Identify which cell holds the provided text, then report its (x, y) central coordinate. 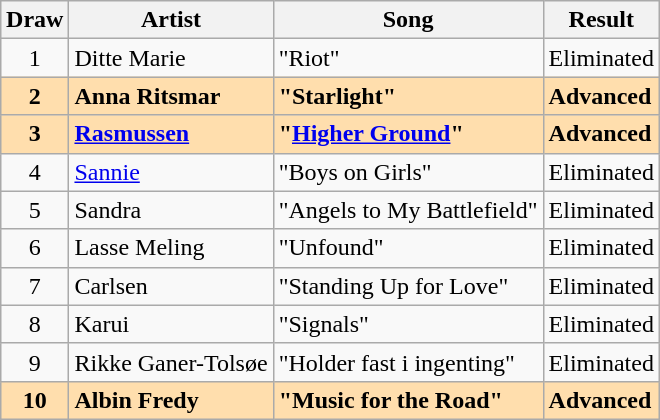
"Standing Up for Love" (408, 286)
9 (35, 362)
"Riot" (408, 58)
Albin Fredy (171, 400)
Song (408, 20)
Sannie (171, 172)
"Angels to My Battlefield" (408, 210)
Artist (171, 20)
Rikke Ganer-Tolsøe (171, 362)
5 (35, 210)
Carlsen (171, 286)
1 (35, 58)
Rasmussen (171, 134)
Anna Ritsmar (171, 96)
6 (35, 248)
Result (601, 20)
3 (35, 134)
"Boys on Girls" (408, 172)
"Music for the Road" (408, 400)
"Holder fast i ingenting" (408, 362)
"Starlight" (408, 96)
4 (35, 172)
7 (35, 286)
Sandra (171, 210)
"Unfound" (408, 248)
Ditte Marie (171, 58)
8 (35, 324)
Karui (171, 324)
"Higher Ground" (408, 134)
10 (35, 400)
2 (35, 96)
"Signals" (408, 324)
Lasse Meling (171, 248)
Draw (35, 20)
